Scan for the cell matching the given text and deliver its [x, y] coordinate at center. 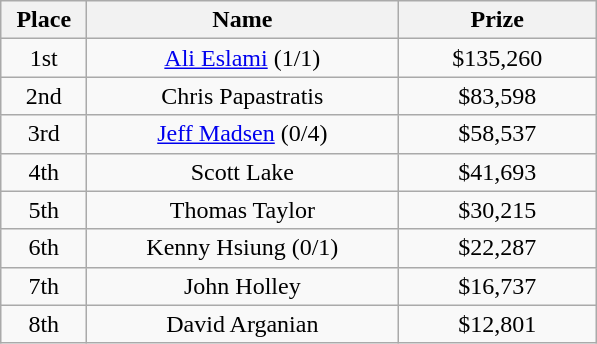
8th [44, 324]
Place [44, 20]
$41,693 [498, 172]
$83,598 [498, 96]
John Holley [242, 286]
1st [44, 58]
$16,737 [498, 286]
7th [44, 286]
$135,260 [498, 58]
4th [44, 172]
$12,801 [498, 324]
Ali Eslami (1/1) [242, 58]
Jeff Madsen (0/4) [242, 134]
5th [44, 210]
Name [242, 20]
Prize [498, 20]
Scott Lake [242, 172]
$58,537 [498, 134]
Chris Papastratis [242, 96]
3rd [44, 134]
David Arganian [242, 324]
$30,215 [498, 210]
Kenny Hsiung (0/1) [242, 248]
6th [44, 248]
2nd [44, 96]
$22,287 [498, 248]
Thomas Taylor [242, 210]
